Identify which cell holds the provided text, then report its [X, Y] central coordinate. 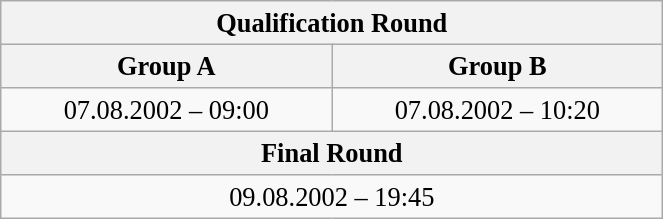
Group A [166, 66]
09.08.2002 – 19:45 [332, 197]
Final Round [332, 153]
Qualification Round [332, 22]
Group B [498, 66]
07.08.2002 – 09:00 [166, 109]
07.08.2002 – 10:20 [498, 109]
